Detect which cell encompasses the target text, then output its [X, Y] center coordinate. 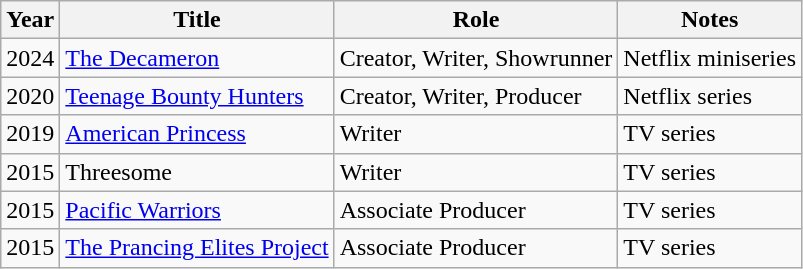
Teenage Bounty Hunters [197, 96]
2019 [30, 134]
The Prancing Elites Project [197, 248]
Creator, Writer, Showrunner [476, 58]
Netflix miniseries [710, 58]
2020 [30, 96]
Pacific Warriors [197, 210]
Netflix series [710, 96]
Notes [710, 20]
American Princess [197, 134]
Role [476, 20]
The Decameron [197, 58]
Title [197, 20]
Threesome [197, 172]
Year [30, 20]
Creator, Writer, Producer [476, 96]
2024 [30, 58]
